Locate the cell with the specified text and output its [X, Y] center coordinate. 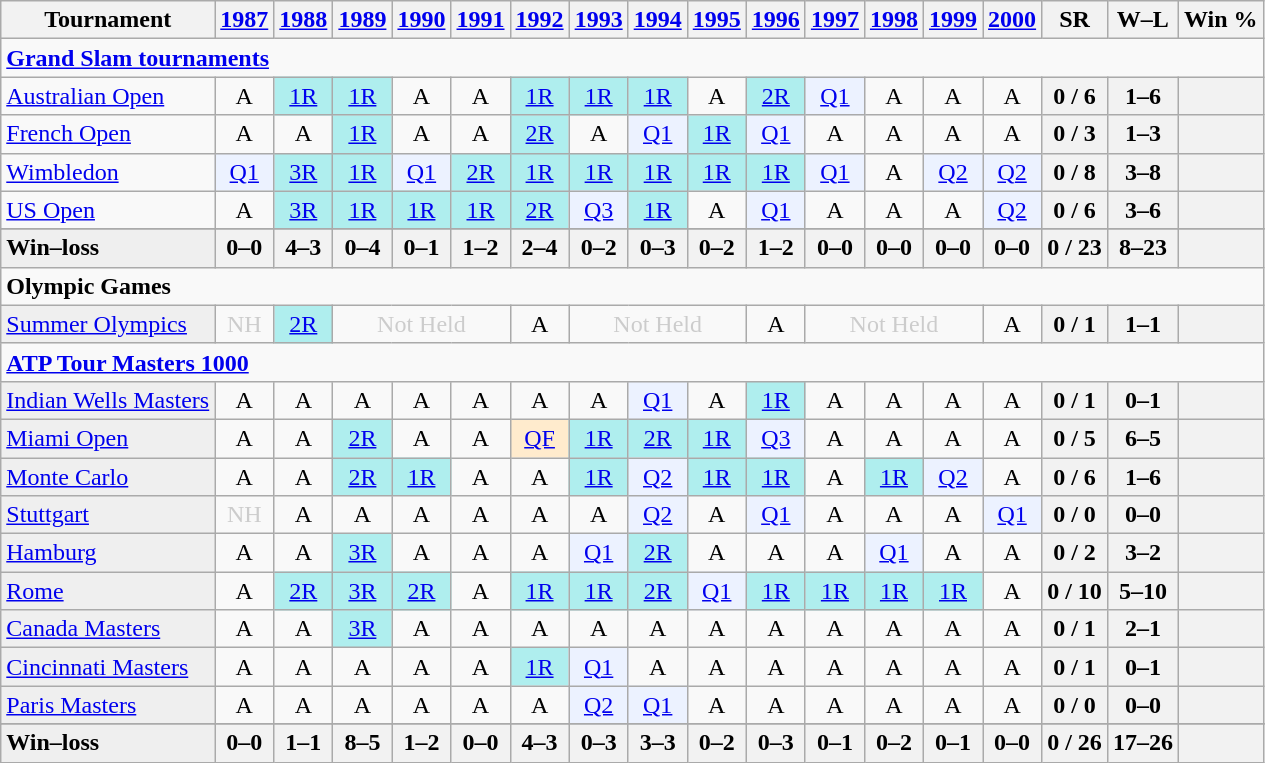
3–2 [1142, 553]
Tournament [108, 20]
US Open [108, 210]
W–L [1142, 20]
French Open [108, 134]
5–10 [1142, 591]
Win % [1220, 20]
Monte Carlo [108, 477]
1997 [834, 20]
0 / 26 [1075, 743]
0 / 8 [1075, 172]
1998 [894, 20]
Indian Wells Masters [108, 400]
Olympic Games [632, 286]
1990 [422, 20]
8–23 [1142, 248]
Hamburg [108, 553]
0 / 3 [1075, 134]
Grand Slam tournaments [632, 58]
1999 [952, 20]
1989 [362, 20]
1996 [776, 20]
Summer Olympics [108, 324]
QF [540, 438]
Cincinnati Masters [108, 667]
1993 [598, 20]
2000 [1012, 20]
0 / 10 [1075, 591]
1988 [304, 20]
ATP Tour Masters 1000 [632, 362]
6–5 [1142, 438]
1987 [244, 20]
2–4 [540, 248]
3–6 [1142, 210]
1992 [540, 20]
SR [1075, 20]
3–3 [658, 743]
Australian Open [108, 96]
Canada Masters [108, 629]
2–1 [1142, 629]
0 / 5 [1075, 438]
Rome [108, 591]
1994 [658, 20]
0 / 23 [1075, 248]
Stuttgart [108, 515]
8–5 [362, 743]
Paris Masters [108, 705]
Wimbledon [108, 172]
Miami Open [108, 438]
17–26 [1142, 743]
0 / 2 [1075, 553]
3–8 [1142, 172]
1991 [480, 20]
1–3 [1142, 134]
1995 [716, 20]
0–4 [362, 248]
